From the cell containing the given text, extract its center point as (X, Y) coordinate. 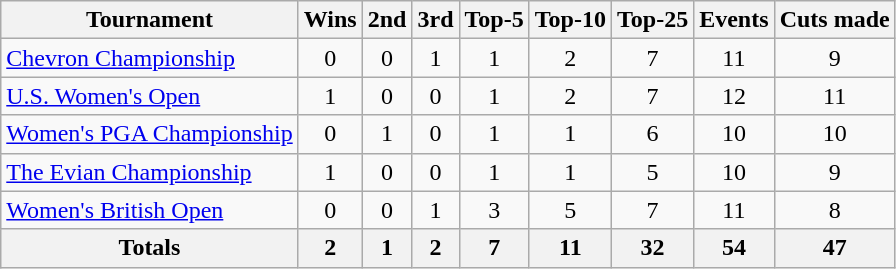
Totals (150, 248)
Cuts made (834, 20)
6 (652, 134)
47 (834, 248)
Top-25 (652, 20)
Events (734, 20)
Top-10 (570, 20)
3rd (436, 20)
Tournament (150, 20)
Wins (330, 20)
54 (734, 248)
2nd (387, 20)
The Evian Championship (150, 172)
8 (834, 210)
Women's PGA Championship (150, 134)
3 (494, 210)
U.S. Women's Open (150, 96)
Women's British Open (150, 210)
Top-5 (494, 20)
12 (734, 96)
Chevron Championship (150, 58)
32 (652, 248)
